Output the [X, Y] coordinate of the center of the cell containing the given text.  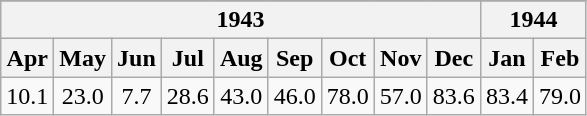
Jan [506, 58]
78.0 [348, 96]
Feb [560, 58]
83.4 [506, 96]
Nov [400, 58]
1944 [533, 20]
Sep [294, 58]
Aug [241, 58]
1943 [241, 20]
46.0 [294, 96]
28.6 [188, 96]
Jun [137, 58]
7.7 [137, 96]
79.0 [560, 96]
83.6 [454, 96]
10.1 [28, 96]
Apr [28, 58]
Dec [454, 58]
43.0 [241, 96]
23.0 [83, 96]
May [83, 58]
Oct [348, 58]
57.0 [400, 96]
Jul [188, 58]
